Capture the cell that displays the provided text and extract its (X, Y) central coordinate. 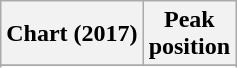
Chart (2017) (72, 34)
Peakposition (189, 34)
